Return [x, y] of the center of cell containing provided text 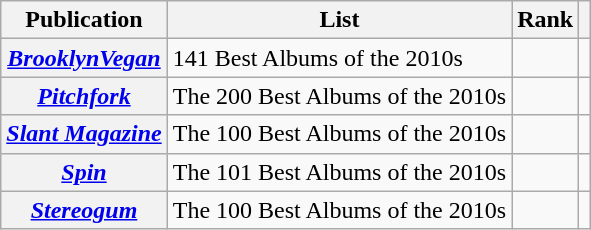
The 101 Best Albums of the 2010s [339, 172]
The 200 Best Albums of the 2010s [339, 96]
141 Best Albums of the 2010s [339, 58]
Publication [84, 20]
List [339, 20]
BrooklynVegan [84, 58]
Slant Magazine [84, 134]
Stereogum [84, 210]
Pitchfork [84, 96]
Spin [84, 172]
Rank [546, 20]
